Extract the [X, Y] coordinate from the center of the cell holding the provided text.  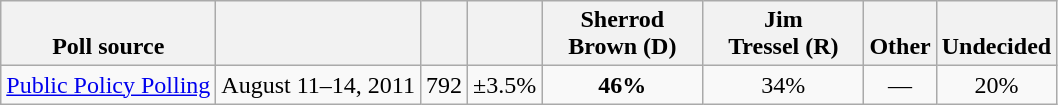
±3.5% [505, 85]
Undecided [996, 34]
JimTressel (R) [784, 34]
Other [900, 34]
46% [622, 85]
SherrodBrown (D) [622, 34]
792 [444, 85]
— [900, 85]
20% [996, 85]
August 11–14, 2011 [318, 85]
Poll source [108, 34]
Public Policy Polling [108, 85]
34% [784, 85]
